For the text-containing cell, return its midpoint in [x, y] coordinate format. 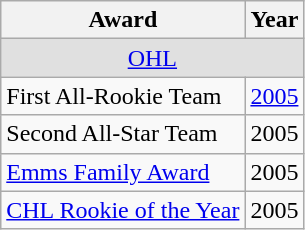
Year [274, 20]
First All-Rookie Team [123, 96]
CHL Rookie of the Year [123, 210]
OHL [152, 58]
Second All-Star Team [123, 134]
Emms Family Award [123, 172]
Award [123, 20]
